For the text-containing cell, return its midpoint in [X, Y] coordinate format. 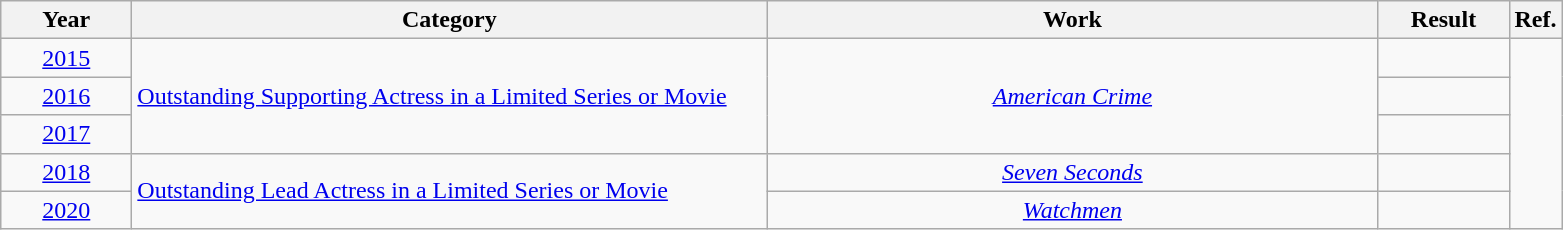
Work [1072, 20]
2017 [66, 134]
Watchmen [1072, 210]
Outstanding Lead Actress in a Limited Series or Movie [450, 191]
Seven Seconds [1072, 172]
2020 [66, 210]
American Crime [1072, 96]
2015 [66, 58]
Result [1444, 20]
2016 [66, 96]
Ref. [1536, 20]
2018 [66, 172]
Outstanding Supporting Actress in a Limited Series or Movie [450, 96]
Year [66, 20]
Category [450, 20]
